Return [X, Y] of the center of cell containing provided text 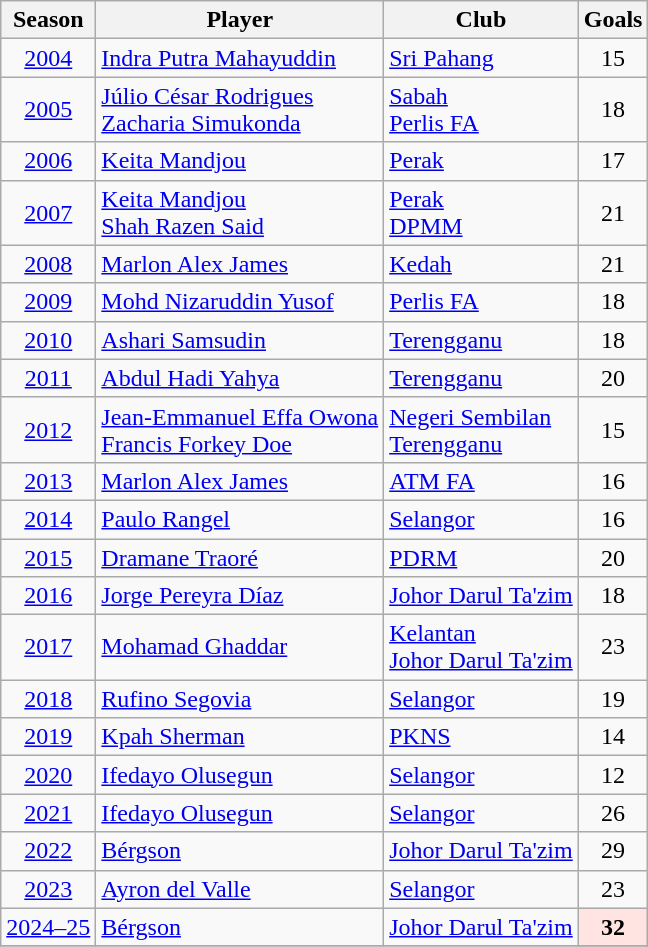
2005 [48, 110]
Perak [482, 161]
Júlio César Rodrigues Zacharia Simukonda [240, 110]
2008 [48, 264]
Player [240, 20]
2017 [48, 648]
Jorge Pereyra Díaz [240, 596]
2010 [48, 340]
SabahPerlis FA [482, 110]
2021 [48, 813]
KelantanJohor Darul Ta'zim [482, 648]
2011 [48, 378]
2019 [48, 737]
2007 [48, 212]
ATM FA [482, 481]
Ayron del Valle [240, 889]
Keita Mandjou Shah Razen Said [240, 212]
Season [48, 20]
2014 [48, 519]
19 [613, 699]
26 [613, 813]
Club [482, 20]
2012 [48, 430]
Paulo Rangel [240, 519]
Ashari Samsudin [240, 340]
12 [613, 775]
Mohd Nizaruddin Yusof [240, 302]
Perlis FA [482, 302]
2018 [48, 699]
2015 [48, 557]
2024–25 [48, 927]
Mohamad Ghaddar [240, 648]
2004 [48, 58]
2013 [48, 481]
Keita Mandjou [240, 161]
29 [613, 851]
2020 [48, 775]
2009 [48, 302]
Rufino Segovia [240, 699]
Dramane Traoré [240, 557]
Sri Pahang [482, 58]
Kedah [482, 264]
2016 [48, 596]
14 [613, 737]
2023 [48, 889]
32 [613, 927]
Abdul Hadi Yahya [240, 378]
Negeri SembilanTerengganu [482, 430]
PDRM [482, 557]
Indra Putra Mahayuddin [240, 58]
17 [613, 161]
PerakDPMM [482, 212]
PKNS [482, 737]
2022 [48, 851]
Goals [613, 20]
Kpah Sherman [240, 737]
Jean-Emmanuel Effa Owona Francis Forkey Doe [240, 430]
2006 [48, 161]
